Return the (X, Y) coordinate for the center point of the cell that contains the specified text.  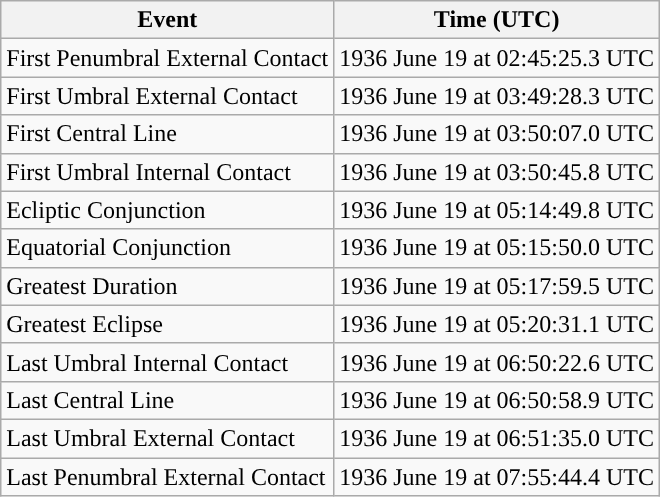
1936 June 19 at 06:50:22.6 UTC (497, 362)
Time (UTC) (497, 20)
1936 June 19 at 05:20:31.1 UTC (497, 324)
1936 June 19 at 02:45:25.3 UTC (497, 58)
Last Umbral Internal Contact (168, 362)
First Umbral External Contact (168, 96)
1936 June 19 at 06:50:58.9 UTC (497, 400)
Ecliptic Conjunction (168, 210)
1936 June 19 at 05:15:50.0 UTC (497, 248)
1936 June 19 at 03:50:07.0 UTC (497, 134)
Last Umbral External Contact (168, 438)
Greatest Eclipse (168, 324)
First Central Line (168, 134)
First Penumbral External Contact (168, 58)
1936 June 19 at 05:14:49.8 UTC (497, 210)
Equatorial Conjunction (168, 248)
1936 June 19 at 03:50:45.8 UTC (497, 172)
First Umbral Internal Contact (168, 172)
1936 June 19 at 03:49:28.3 UTC (497, 96)
1936 June 19 at 07:55:44.4 UTC (497, 477)
1936 June 19 at 06:51:35.0 UTC (497, 438)
1936 June 19 at 05:17:59.5 UTC (497, 286)
Last Penumbral External Contact (168, 477)
Last Central Line (168, 400)
Greatest Duration (168, 286)
Event (168, 20)
